Scan for the cell matching the given text and deliver its (x, y) coordinate at center. 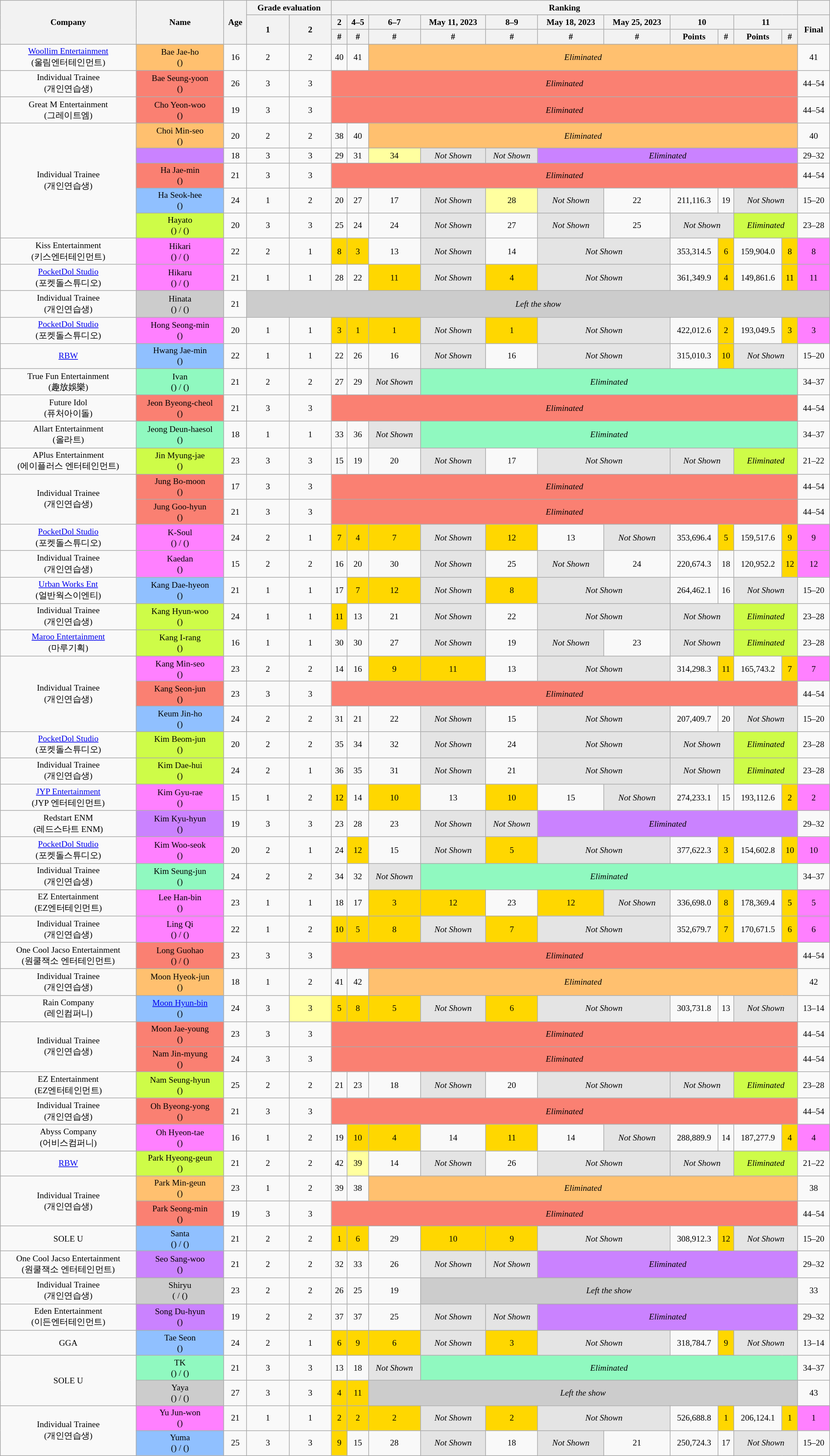
Hayato() / () (180, 226)
Kaedan() (180, 564)
Final (813, 30)
APlus Entertainment(에이플러스 엔터테인먼트) (68, 461)
Nam Seung-hyun() (180, 1085)
Eden Entertainment(이든엔터테인먼트) (68, 1317)
120,952.2 (758, 564)
May 11, 2023 (453, 22)
526,688.8 (694, 1418)
Ranking (565, 8)
TK() / () (180, 1368)
Yuma() / () (180, 1443)
Jung Bo-moon() (180, 487)
422,012.6 (694, 330)
250,724.3 (694, 1443)
8–9 (512, 22)
Redstart ENM(레드스타트 ENM) (68, 824)
Shiryu( / () (180, 1291)
Keum Jin-ho() (180, 719)
Great M Entertainment(그레이트엠) (68, 110)
314,298.3 (694, 669)
Tae Seon() (180, 1343)
Rain Company(레인컴퍼니) (68, 1008)
220,674.3 (694, 564)
Allart Entertainment(올라트) (68, 435)
178,369.4 (758, 903)
303,731.8 (694, 1008)
Park Seong-min() (180, 1213)
Cho Yeon-woo() (180, 110)
159,904.0 (758, 251)
336,698.0 (694, 903)
Moon Hyeok-jun() (180, 982)
207,409.7 (694, 719)
159,517.6 (758, 537)
Moon Hyun-bin() (180, 1008)
Jung Goo-hyun() (180, 512)
Song Du-hyun() (180, 1317)
43 (813, 1393)
True Fun Entertainment(趣放娛樂) (68, 382)
Hinata() / () (180, 304)
Kang I-rang() (180, 643)
Long Guohao() / () (180, 955)
264,462.1 (694, 590)
Bae Seung-yoon() (180, 84)
149,861.6 (758, 277)
170,671.5 (758, 929)
Kim Seung-jun() (180, 877)
Age (235, 22)
Kiss Entertainment(키스엔터테인먼트) (68, 251)
Yaya() / () (180, 1393)
Urban Works Ent(얼반웍스이엔티) (68, 590)
361,349.9 (694, 277)
Kang Min-seo() (180, 669)
Bae Jae-ho() (180, 57)
Abyss Company(어비스컴퍼니) (68, 1137)
Kang Dae-hyeon() (180, 590)
353,696.4 (694, 537)
Company (68, 22)
211,116.3 (694, 200)
308,912.3 (694, 1238)
Kang Seon-jun() (180, 694)
Park Min-geun() (180, 1189)
206,124.1 (758, 1418)
Name (180, 22)
352,679.7 (694, 929)
Kim Kyu-hyun() (180, 824)
288,889.9 (694, 1137)
Kang Hyun-woo() (180, 617)
193,112.6 (758, 797)
Seo Sang-woo() (180, 1264)
165,743.2 (758, 669)
6–7 (395, 22)
Choi Min-seo() (180, 136)
Kim Dae-hui() (180, 771)
187,277.9 (758, 1137)
Santa() / () (180, 1238)
Oh Byeong-yong() (180, 1111)
Jin Myung-jae() (180, 461)
Park Hyeong-geun() (180, 1163)
193,049.5 (758, 330)
Ha Jae-min() (180, 175)
Kim Beom-jun() (180, 744)
K-Soul() / () (180, 537)
274,233.1 (694, 797)
May 25, 2023 (637, 22)
Hong Seong-min() (180, 330)
Jeon Byeong-cheol() (180, 408)
Jeong Deun-haesol() (180, 435)
Moon Jae-young() (180, 1034)
Lee Han-bin() (180, 903)
Maroo Entertainment(마루기획) (68, 643)
Hikaru() / () (180, 277)
Future Idol(퓨처아이돌) (68, 408)
315,010.3 (694, 356)
May 18, 2023 (571, 22)
4–5 (358, 22)
318,784.7 (694, 1343)
Grade evaluation (289, 8)
154,602.8 (758, 850)
Woollim Entertainment(울림엔터테인먼트) (68, 57)
Ha Seok-hee() (180, 200)
Ling Qi() / () (180, 929)
Nam Jin-myung() (180, 1059)
Hwang Jae-min() (180, 356)
377,622.3 (694, 850)
Hikari() / () (180, 251)
JYP Entertainment(JYP 엔터테인먼트) (68, 797)
Oh Hyeon-tae() (180, 1137)
GGA (68, 1343)
Ivan() / () (180, 382)
Kim Gyu-rae() (180, 797)
Kim Woo-seok() (180, 850)
Yu Jun-won() (180, 1418)
353,314.5 (694, 251)
